Search for the cell housing the specified text and yield its (x, y) center coordinate. 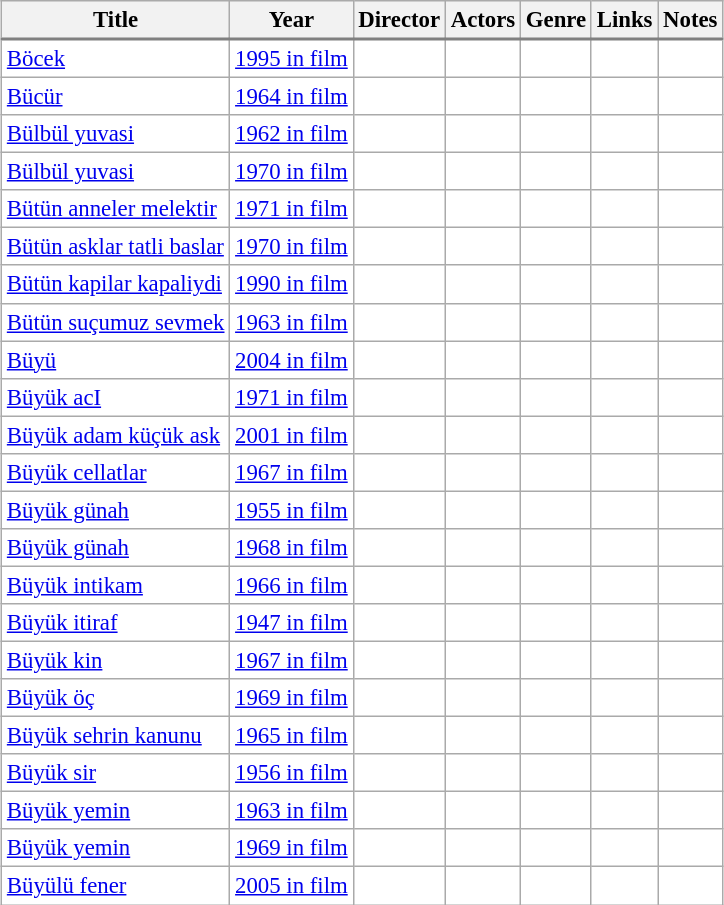
Year (292, 20)
1968 in film (292, 548)
1964 in film (292, 96)
1947 in film (292, 623)
Bütün suçumuz sevmek (116, 322)
Büyük kin (116, 660)
1990 in film (292, 284)
1965 in film (292, 736)
1962 in film (292, 134)
Bütün anneler melektir (116, 209)
Büyük sehrin kanunu (116, 736)
Director (399, 20)
Büyük itiraf (116, 623)
Büyük sir (116, 773)
Büyük öç (116, 698)
Büyülü fener (116, 886)
Genre (556, 20)
1995 in film (292, 58)
Büyük adam küçük ask (116, 435)
2001 in film (292, 435)
Büyük intikam (116, 585)
Links (624, 20)
Actors (482, 20)
Bücür (116, 96)
Bütün kapilar kapaliydi (116, 284)
2005 in film (292, 886)
Böcek (116, 58)
Notes (690, 20)
Büyük acI (116, 397)
Büyük cellatlar (116, 472)
Title (116, 20)
2004 in film (292, 360)
1955 in film (292, 510)
Bütün asklar tatli baslar (116, 247)
1966 in film (292, 585)
Büyü (116, 360)
1956 in film (292, 773)
